For the text-containing cell, return its midpoint in (X, Y) coordinate format. 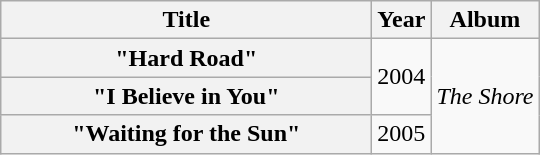
Year (402, 20)
Title (186, 20)
"Waiting for the Sun" (186, 134)
The Shore (485, 96)
2004 (402, 77)
2005 (402, 134)
"I Believe in You" (186, 96)
"Hard Road" (186, 58)
Album (485, 20)
